Return the (x, y) coordinate for the center point of the cell that contains the specified text.  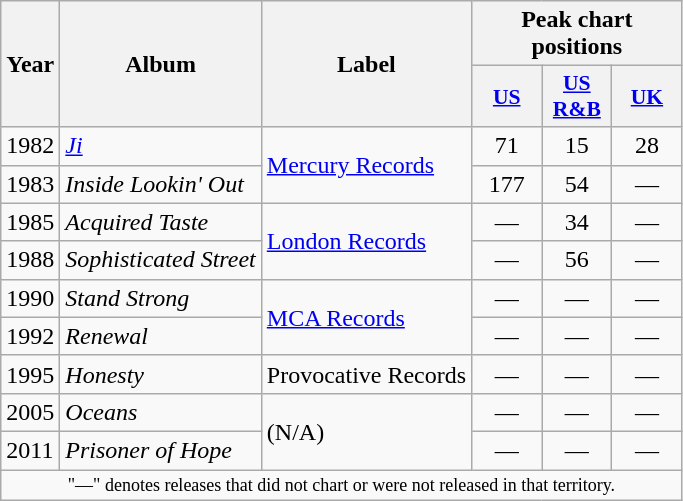
177 (507, 184)
71 (507, 146)
US (507, 96)
(N/A) (366, 431)
2005 (30, 412)
34 (577, 222)
2011 (30, 450)
Oceans (160, 412)
1985 (30, 222)
1982 (30, 146)
Inside Lookin' Out (160, 184)
Stand Strong (160, 298)
Year (30, 64)
Sophisticated Street (160, 260)
1983 (30, 184)
Renewal (160, 336)
Ji (160, 146)
London Records (366, 241)
54 (577, 184)
Acquired Taste (160, 222)
"—" denotes releases that did not chart or were not released in that territory. (342, 486)
1988 (30, 260)
Honesty (160, 374)
US R&B (577, 96)
Peak chart positions (577, 34)
Provocative Records (366, 374)
1995 (30, 374)
MCA Records (366, 317)
1992 (30, 336)
28 (647, 146)
Mercury Records (366, 165)
UK (647, 96)
Album (160, 64)
15 (577, 146)
1990 (30, 298)
56 (577, 260)
Label (366, 64)
Prisoner of Hope (160, 450)
